Provide the [X, Y] coordinate of the cell's center where the given text is located.  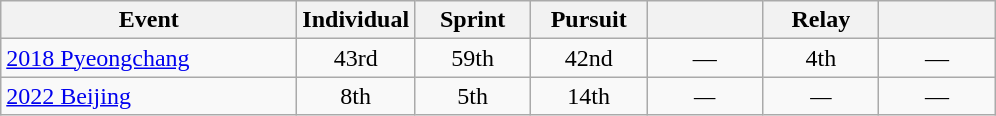
8th [356, 96]
Pursuit [589, 20]
Event [149, 20]
43rd [356, 58]
59th [473, 58]
5th [473, 96]
2018 Pyeongchang [149, 58]
42nd [589, 58]
Individual [356, 20]
4th [821, 58]
2022 Beijing [149, 96]
Sprint [473, 20]
14th [589, 96]
Relay [821, 20]
